Return the [X, Y] coordinate for the center point of the cell that contains the specified text.  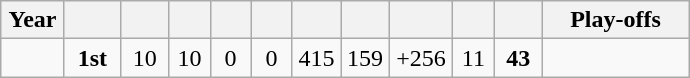
43 [518, 58]
Play-offs [615, 20]
1st [92, 58]
Year [33, 20]
159 [366, 58]
11 [474, 58]
415 [316, 58]
+256 [421, 58]
